Pinpoint the cell where the given text exists, returning its (x, y) midpoint coordinate. 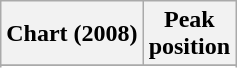
Peakposition (189, 34)
Chart (2008) (72, 34)
